Return the (x, y) coordinate for the center point of the cell that contains the specified text.  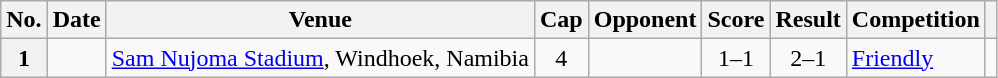
Date (76, 20)
Result (808, 20)
1 (24, 58)
Score (736, 20)
Friendly (916, 58)
Sam Nujoma Stadium, Windhoek, Namibia (320, 58)
Opponent (645, 20)
Cap (561, 20)
Venue (320, 20)
2–1 (808, 58)
No. (24, 20)
4 (561, 58)
Competition (916, 20)
1–1 (736, 58)
